Pinpoint the cell where the given text exists, returning its (X, Y) midpoint coordinate. 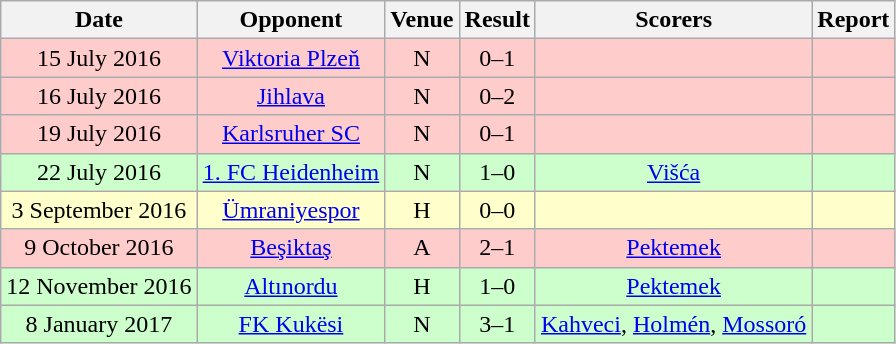
3 September 2016 (99, 210)
Result (497, 20)
2–1 (497, 248)
Altınordu (291, 286)
22 July 2016 (99, 172)
Kahveci, Holmén, Mossoró (673, 324)
Beşiktaş (291, 248)
8 January 2017 (99, 324)
Date (99, 20)
1. FC Heidenheim (291, 172)
Viktoria Plzeň (291, 58)
FK Kukësi (291, 324)
Višća (673, 172)
0–2 (497, 96)
16 July 2016 (99, 96)
15 July 2016 (99, 58)
3–1 (497, 324)
12 November 2016 (99, 286)
19 July 2016 (99, 134)
Report (854, 20)
Jihlava (291, 96)
Ümraniyespor (291, 210)
Karlsruher SC (291, 134)
A (422, 248)
Scorers (673, 20)
Opponent (291, 20)
Venue (422, 20)
9 October 2016 (99, 248)
0–0 (497, 210)
